From the cell containing the given text, extract its center point as [X, Y] coordinate. 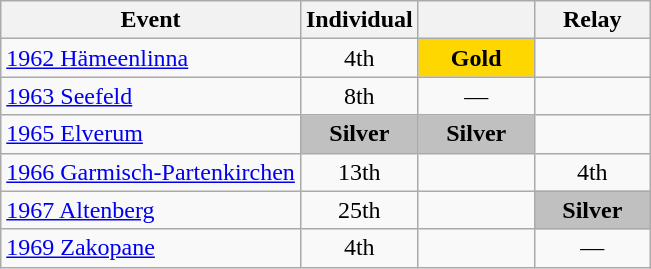
Gold [476, 58]
25th [359, 210]
1969 Zakopane [151, 248]
13th [359, 172]
1962 Hämeenlinna [151, 58]
Individual [359, 20]
Relay [592, 20]
1963 Seefeld [151, 96]
Event [151, 20]
1967 Altenberg [151, 210]
1966 Garmisch-Partenkirchen [151, 172]
8th [359, 96]
1965 Elverum [151, 134]
